Find where the given text appears and provide that cell's center as [x, y] coordinate. 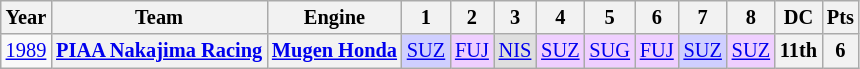
1 [426, 17]
DC [798, 17]
1989 [26, 51]
8 [751, 17]
7 [703, 17]
11th [798, 51]
4 [560, 17]
5 [609, 17]
Mugen Honda [334, 51]
PIAA Nakajima Racing [159, 51]
NIS [516, 51]
3 [516, 17]
SUG [609, 51]
Team [159, 17]
Year [26, 17]
Pts [840, 17]
2 [472, 17]
Engine [334, 17]
